Extract the [X, Y] coordinate from the center of the cell holding the provided text.  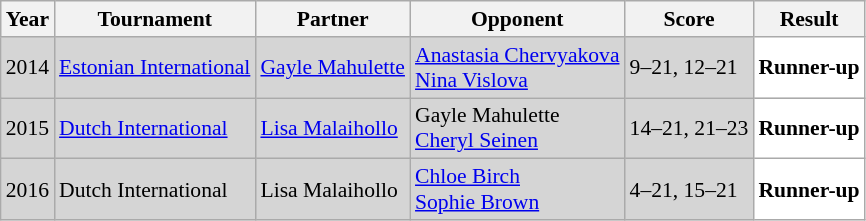
Chloe Birch Sophie Brown [518, 190]
Estonian International [154, 68]
Anastasia Chervyakova Nina Vislova [518, 68]
2016 [28, 190]
Partner [332, 19]
Opponent [518, 19]
Gayle Mahulette Cheryl Seinen [518, 128]
Year [28, 19]
Result [808, 19]
4–21, 15–21 [690, 190]
Gayle Mahulette [332, 68]
2015 [28, 128]
2014 [28, 68]
Score [690, 19]
14–21, 21–23 [690, 128]
9–21, 12–21 [690, 68]
Tournament [154, 19]
